Determine the (x, y) coordinate at the center of the cell enclosing the given text.  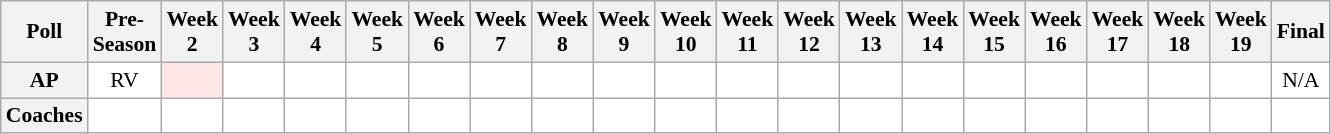
AP (44, 80)
Week9 (624, 32)
Week5 (377, 32)
Week19 (1241, 32)
Week15 (994, 32)
Week7 (501, 32)
Pre-Season (125, 32)
Week11 (748, 32)
Coaches (44, 116)
Week17 (1118, 32)
Week14 (933, 32)
Final (1301, 32)
Week12 (809, 32)
Week4 (316, 32)
Week10 (686, 32)
Week6 (439, 32)
Week18 (1179, 32)
Week16 (1056, 32)
Week8 (562, 32)
Poll (44, 32)
RV (125, 80)
N/A (1301, 80)
Week3 (254, 32)
Week13 (871, 32)
Week2 (192, 32)
